Search for the cell housing the specified text and yield its [x, y] center coordinate. 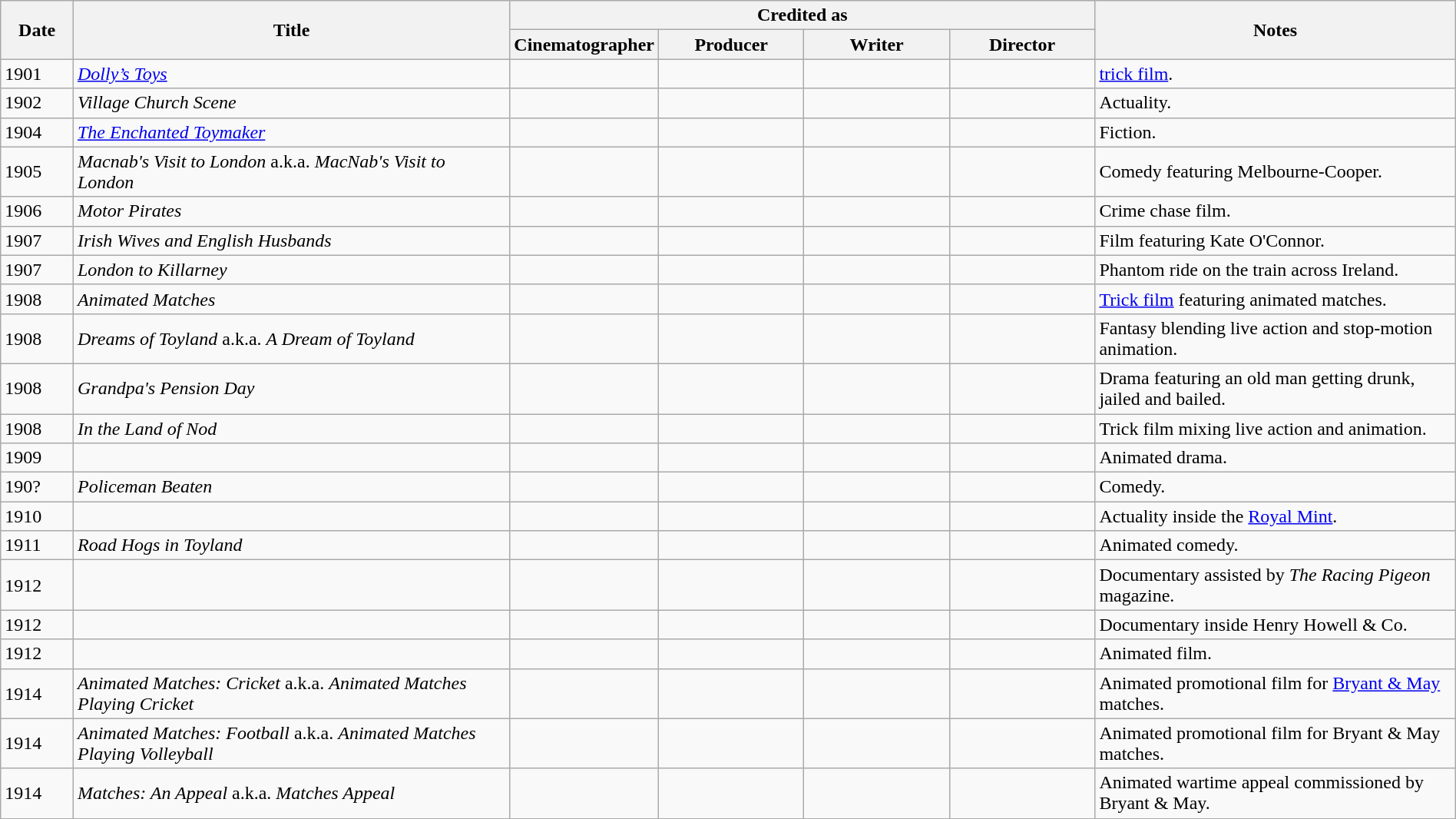
Film featuring Kate O'Connor. [1275, 240]
Crime chase film. [1275, 211]
1906 [37, 211]
Title [291, 30]
Date [37, 30]
Village Church Scene [291, 103]
Comedy. [1275, 487]
Trick film mixing live action and animation. [1275, 428]
Drama featuring an old man getting drunk, jailed and bailed. [1275, 389]
Fantasy blending live action and stop-motion animation. [1275, 338]
Producer [731, 45]
Policeman Beaten [291, 487]
Fiction. [1275, 132]
Actuality. [1275, 103]
Animated Matches [291, 299]
190? [37, 487]
Documentary inside Henry Howell & Co. [1275, 625]
1911 [37, 545]
1901 [37, 74]
Actuality inside the Royal Mint. [1275, 516]
Dreams of Toyland a.k.a. A Dream of Toyland [291, 338]
Macnab's Visit to London a.k.a. MacNab's Visit to London [291, 172]
1902 [37, 103]
The Enchanted Toymaker [291, 132]
In the Land of Nod [291, 428]
Irish Wives and English Husbands [291, 240]
Director [1021, 45]
Comedy featuring Melbourne-Cooper. [1275, 172]
Cinematographer [584, 45]
trick film. [1275, 74]
1905 [37, 172]
Credited as [802, 15]
Phantom ride on the train across Ireland. [1275, 270]
Animated drama. [1275, 458]
Notes [1275, 30]
1910 [37, 516]
Road Hogs in Toyland [291, 545]
Animated wartime appeal commissioned by Bryant & May. [1275, 793]
Matches: An Appeal a.k.a. Matches Appeal [291, 793]
Dolly’s Toys [291, 74]
Animated Matches: Cricket a.k.a. Animated Matches Playing Cricket [291, 693]
1909 [37, 458]
Animated film. [1275, 654]
Grandpa's Pension Day [291, 389]
Animated Matches: Football a.k.a. Animated Matches Playing Volleyball [291, 744]
1904 [37, 132]
Motor Pirates [291, 211]
Trick film featuring animated matches. [1275, 299]
Writer [877, 45]
London to Killarney [291, 270]
Documentary assisted by The Racing Pigeon magazine. [1275, 585]
Animated comedy. [1275, 545]
